Determine the (X, Y) coordinate at the center of the cell enclosing the given text.  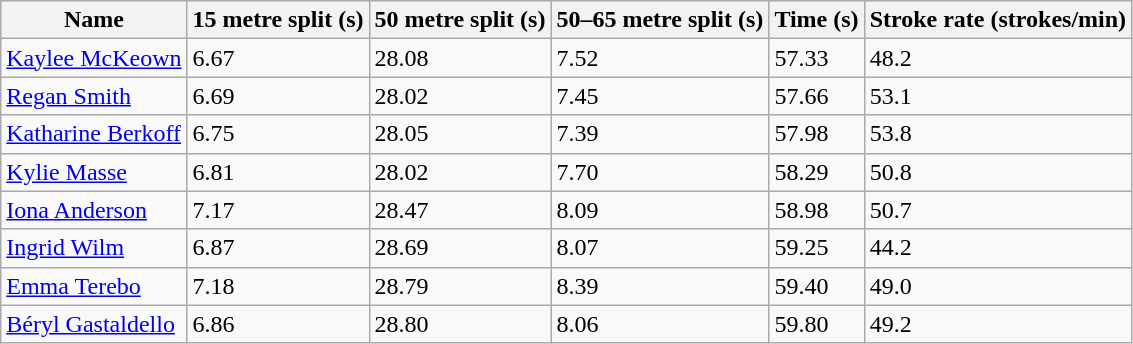
58.29 (816, 172)
7.18 (278, 286)
50.8 (998, 172)
8.06 (660, 324)
53.1 (998, 96)
7.52 (660, 58)
57.33 (816, 58)
28.79 (460, 286)
53.8 (998, 134)
Stroke rate (strokes/min) (998, 20)
44.2 (998, 248)
57.98 (816, 134)
Kaylee McKeown (94, 58)
15 metre split (s) (278, 20)
50 metre split (s) (460, 20)
59.25 (816, 248)
59.80 (816, 324)
Time (s) (816, 20)
57.66 (816, 96)
50.7 (998, 210)
6.75 (278, 134)
28.47 (460, 210)
Katharine Berkoff (94, 134)
Emma Terebo (94, 286)
7.17 (278, 210)
8.39 (660, 286)
28.69 (460, 248)
8.07 (660, 248)
6.81 (278, 172)
28.80 (460, 324)
8.09 (660, 210)
59.40 (816, 286)
58.98 (816, 210)
6.86 (278, 324)
Iona Anderson (94, 210)
50–65 metre split (s) (660, 20)
7.39 (660, 134)
6.87 (278, 248)
7.70 (660, 172)
Béryl Gastaldello (94, 324)
Regan Smith (94, 96)
Ingrid Wilm (94, 248)
6.67 (278, 58)
49.0 (998, 286)
7.45 (660, 96)
28.08 (460, 58)
Name (94, 20)
49.2 (998, 324)
Kylie Masse (94, 172)
6.69 (278, 96)
48.2 (998, 58)
28.05 (460, 134)
